Locate the cell with the specified text and output its [X, Y] center coordinate. 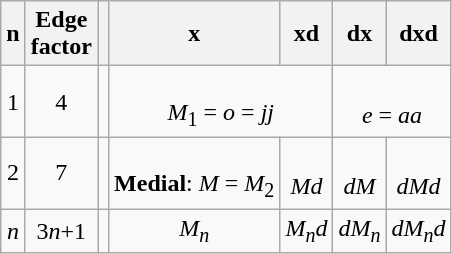
e = aa [392, 102]
M1 = o = jj [221, 102]
1 [13, 102]
Md [306, 172]
dMd [418, 172]
x [194, 34]
Edgefactor [61, 34]
dM [360, 172]
dMnd [418, 230]
3n+1 [61, 230]
7 [61, 172]
dMn [360, 230]
Medial: M = M2 [194, 172]
4 [61, 102]
dxd [418, 34]
2 [13, 172]
dx [360, 34]
Mn [194, 230]
xd [306, 34]
Mnd [306, 230]
